Detect which cell encompasses the target text, then output its [x, y] center coordinate. 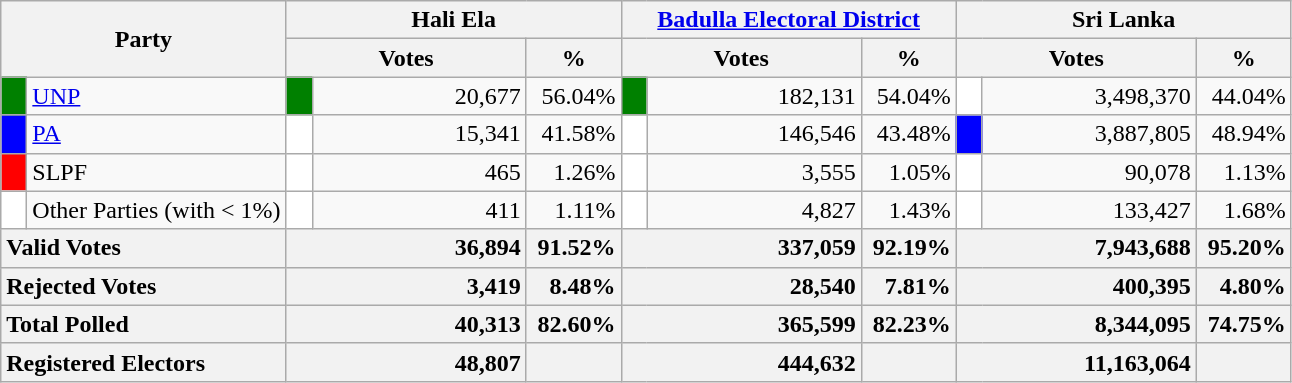
74.75% [1244, 324]
UNP [156, 96]
3,498,370 [1089, 96]
400,395 [1076, 286]
Badulla Electoral District [788, 20]
3,887,805 [1089, 134]
40,313 [406, 324]
133,427 [1089, 210]
4.80% [1244, 286]
Sri Lanka [1124, 20]
90,078 [1089, 172]
1.68% [1244, 210]
82.23% [908, 324]
Total Polled [144, 324]
11,163,064 [1076, 362]
Hali Ela [454, 20]
43.48% [908, 134]
41.58% [574, 134]
8,344,095 [1076, 324]
411 [419, 210]
95.20% [1244, 248]
444,632 [741, 362]
28,540 [741, 286]
Party [144, 39]
82.60% [574, 324]
182,131 [754, 96]
15,341 [419, 134]
1.13% [1244, 172]
92.19% [908, 248]
91.52% [574, 248]
54.04% [908, 96]
Registered Electors [144, 362]
Other Parties (with < 1%) [156, 210]
8.48% [574, 286]
Rejected Votes [144, 286]
Valid Votes [144, 248]
44.04% [1244, 96]
PA [156, 134]
3,419 [406, 286]
146,546 [754, 134]
7,943,688 [1076, 248]
1.43% [908, 210]
465 [419, 172]
337,059 [741, 248]
7.81% [908, 286]
1.11% [574, 210]
36,894 [406, 248]
SLPF [156, 172]
56.04% [574, 96]
365,599 [741, 324]
48,807 [406, 362]
4,827 [754, 210]
3,555 [754, 172]
1.26% [574, 172]
48.94% [1244, 134]
1.05% [908, 172]
20,677 [419, 96]
